Determine the [X, Y] coordinate at the center of the cell enclosing the given text.  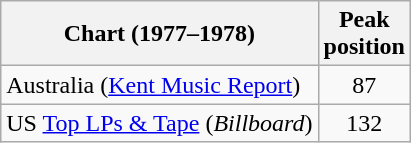
Australia (Kent Music Report) [160, 85]
US Top LPs & Tape (Billboard) [160, 123]
132 [364, 123]
Chart (1977–1978) [160, 34]
87 [364, 85]
Peakposition [364, 34]
